Identify which cell holds the provided text, then report its [X, Y] central coordinate. 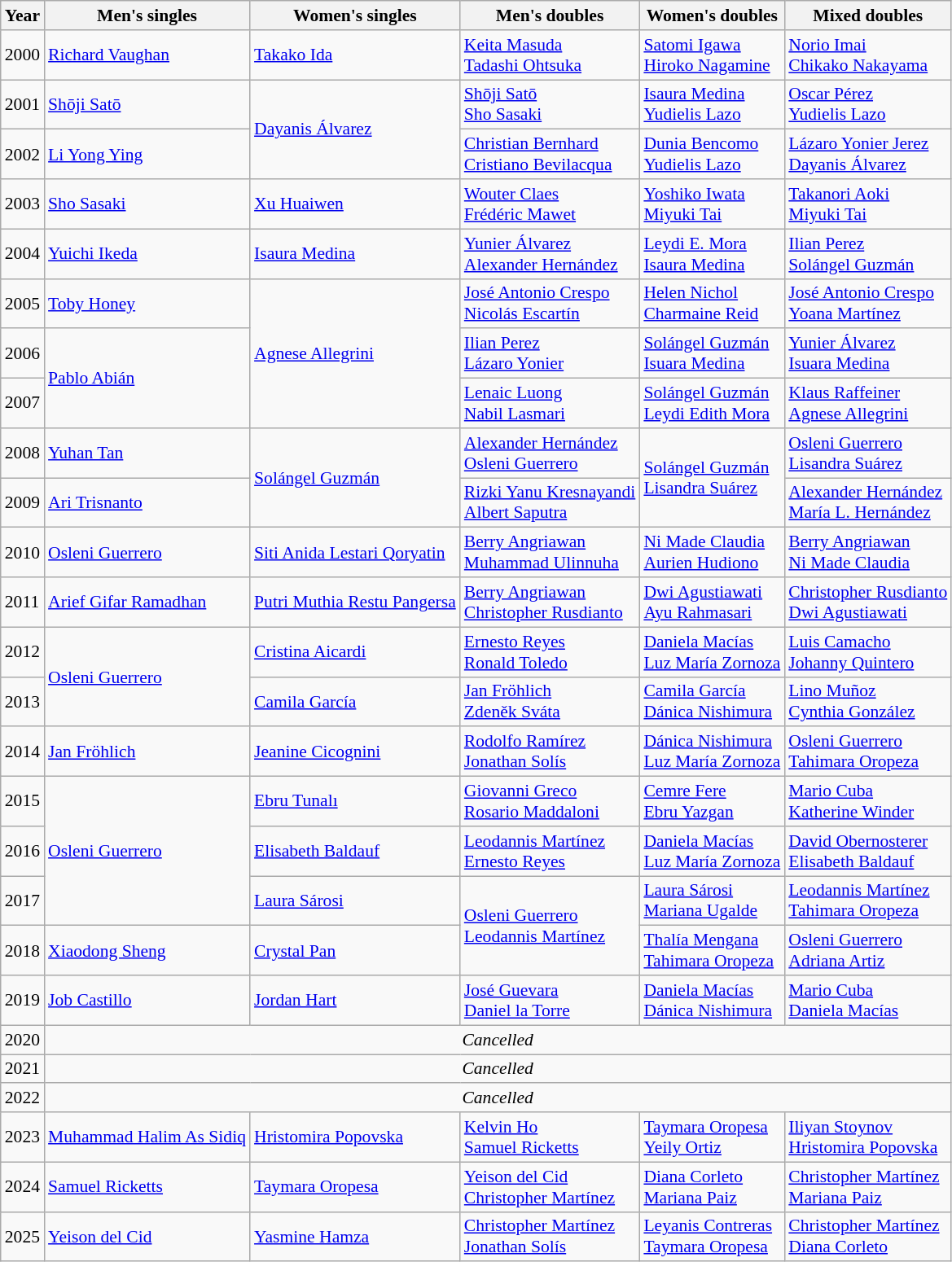
Agnese Allegrini [355, 353]
Ilian Perez Lázaro Yonier [551, 353]
Men's singles [147, 15]
Muhammad Halim As Sidiq [147, 1137]
Takanori Aoki Miyuki Tai [868, 204]
Dwi Agustiawati Ayu Rahmasari [712, 603]
Leodannis Martínez Tahimara Oropeza [868, 900]
Osleni Guerrero Adriana Artiz [868, 951]
Dayanis Álvarez [355, 129]
Diana Corleto Mariana Paiz [712, 1187]
2014 [23, 752]
Leydi E. Mora Isaura Medina [712, 254]
Yunier Álvarez Isuara Medina [868, 353]
Xu Huaiwen [355, 204]
Osleni Guerrero Leodannis Martínez [551, 926]
Satomi Igawa Hiroko Nagamine [712, 55]
Oscar Pérez Yudielis Lazo [868, 104]
Taymara Oropesa [355, 1187]
Xiaodong Sheng [147, 951]
Yuhan Tan [147, 453]
Job Castillo [147, 1000]
Giovanni Greco Rosario Maddaloni [551, 801]
Pablo Abián [147, 379]
Klaus Raffeiner Agnese Allegrini [868, 404]
Li Yong Ying [147, 155]
Camila García [355, 702]
Ni Made Claudia Aurien Hudiono [712, 552]
2008 [23, 453]
2022 [23, 1098]
2004 [23, 254]
2003 [23, 204]
Iliyan Stoynov Hristomira Popovska [868, 1137]
2018 [23, 951]
2019 [23, 1000]
Solángel Guzmán Leydi Edith Mora [712, 404]
Jeanine Cicognini [355, 752]
2025 [23, 1236]
Yeison del Cid [147, 1236]
Norio Imai Chikako Nakayama [868, 55]
Isaura Medina Yudielis Lazo [712, 104]
2006 [23, 353]
2005 [23, 303]
2009 [23, 503]
2023 [23, 1137]
Leyanis Contreras Taymara Oropesa [712, 1236]
Sho Sasaki [147, 204]
Women's doubles [712, 15]
Crystal Pan [355, 951]
Siti Anida Lestari Qoryatin [355, 552]
Christopher Martínez Mariana Paiz [868, 1187]
Helen Nichol Charmaine Reid [712, 303]
Isaura Medina [355, 254]
Luis Camacho Johanny Quintero [868, 651]
2012 [23, 651]
Shōji Satō Sho Sasaki [551, 104]
Lenaic Luong Nabil Lasmari [551, 404]
Keita Masuda Tadashi Ohtsuka [551, 55]
Christopher Martínez Jonathan Solís [551, 1236]
Osleni Guerrero Tahimara Oropeza [868, 752]
Elisabeth Baldauf [355, 852]
Yeison del Cid Christopher Martínez [551, 1187]
Alexander Hernández Osleni Guerrero [551, 453]
Berry Angriawan Ni Made Claudia [868, 552]
Laura Sárosi Mariana Ugalde [712, 900]
Putri Muthia Restu Pangersa [355, 603]
Samuel Ricketts [147, 1187]
Year [23, 15]
2001 [23, 104]
2002 [23, 155]
Ilian Perez Solángel Guzmán [868, 254]
2016 [23, 852]
2017 [23, 900]
2010 [23, 552]
2021 [23, 1069]
Daniela Macías Dánica Nishimura [712, 1000]
Solángel Guzmán [355, 478]
Mario Cuba Daniela Macías [868, 1000]
Takako Ida [355, 55]
Shōji Satō [147, 104]
2011 [23, 603]
Rizki Yanu Kresnayandi Albert Saputra [551, 503]
Kelvin Ho Samuel Ricketts [551, 1137]
Osleni Guerrero Lisandra Suárez [868, 453]
David Obernosterer Elisabeth Baldauf [868, 852]
Christopher Martínez Diana Corleto [868, 1236]
Ernesto Reyes Ronald Toledo [551, 651]
Thalía Mengana Tahimara Oropeza [712, 951]
Leodannis Martínez Ernesto Reyes [551, 852]
Dunia Bencomo Yudielis Lazo [712, 155]
José Antonio Crespo Yoana Martínez [868, 303]
2020 [23, 1040]
Lázaro Yonier Jerez Dayanis Álvarez [868, 155]
Mario Cuba Katherine Winder [868, 801]
Solángel Guzmán Lisandra Suárez [712, 478]
Dánica Nishimura Luz María Zornoza [712, 752]
Cemre Fere Ebru Yazgan [712, 801]
Ari Trisnanto [147, 503]
Berry Angriawan Christopher Rusdianto [551, 603]
Christian Bernhard Cristiano Bevilacqua [551, 155]
Women's singles [355, 15]
Rodolfo Ramírez Jonathan Solís [551, 752]
Berry Angriawan Muhammad Ulinnuha [551, 552]
Laura Sárosi [355, 900]
Wouter Claes Frédéric Mawet [551, 204]
Camila García Dánica Nishimura [712, 702]
Yasmine Hamza [355, 1236]
Jordan Hart [355, 1000]
Toby Honey [147, 303]
Yunier Álvarez Alexander Hernández [551, 254]
Yoshiko Iwata Miyuki Tai [712, 204]
Jan Fröhlich [147, 752]
Solángel Guzmán Isuara Medina [712, 353]
Taymara Oropesa Yeily Ortiz [712, 1137]
2007 [23, 404]
Men's doubles [551, 15]
Ebru Tunalı [355, 801]
Jan Fröhlich Zdeněk Sváta [551, 702]
José Antonio Crespo Nicolás Escartín [551, 303]
2024 [23, 1187]
Alexander Hernández María L. Hernández [868, 503]
Hristomira Popovska [355, 1137]
Christopher Rusdianto Dwi Agustiawati [868, 603]
Richard Vaughan [147, 55]
José Guevara Daniel la Torre [551, 1000]
Mixed doubles [868, 15]
2015 [23, 801]
2000 [23, 55]
Cristina Aicardi [355, 651]
Lino Muñoz Cynthia González [868, 702]
Yuichi Ikeda [147, 254]
Arief Gifar Ramadhan [147, 603]
2013 [23, 702]
